Scan for the cell matching the given text and deliver its [x, y] coordinate at center. 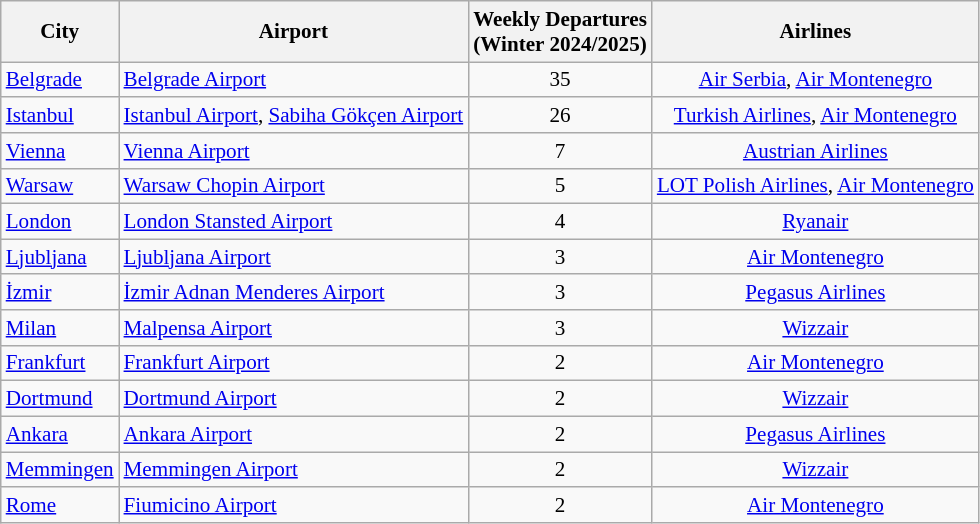
Belgrade [60, 80]
İzmir Adnan Menderes Airport [294, 292]
Dortmund [60, 398]
Milan [60, 328]
Weekly Departures(Winter 2024/2025) [560, 32]
Belgrade Airport [294, 80]
35 [560, 80]
Turkish Airlines, Air Montenegro [816, 114]
Malpensa Airport [294, 328]
5 [560, 186]
Rome [60, 504]
Ankara [60, 434]
Ljubljana Airport [294, 256]
Memmingen Airport [294, 470]
7 [560, 150]
Istanbul Airport, Sabiha Gökçen Airport [294, 114]
4 [560, 222]
Warsaw [60, 186]
Vienna [60, 150]
Ankara Airport [294, 434]
LOT Polish Airlines, Air Montenegro [816, 186]
26 [560, 114]
Ryanair [816, 222]
Frankfurt Airport [294, 362]
Dortmund Airport [294, 398]
Fiumicino Airport [294, 504]
London [60, 222]
Airlines [816, 32]
Air Serbia, Air Montenegro [816, 80]
İzmir [60, 292]
Frankfurt [60, 362]
London Stansted Airport [294, 222]
Warsaw Chopin Airport [294, 186]
Vienna Airport [294, 150]
Memmingen [60, 470]
Airport [294, 32]
Istanbul [60, 114]
Ljubljana [60, 256]
City [60, 32]
Austrian Airlines [816, 150]
